Extract the [x, y] coordinate from the center of the cell holding the provided text.  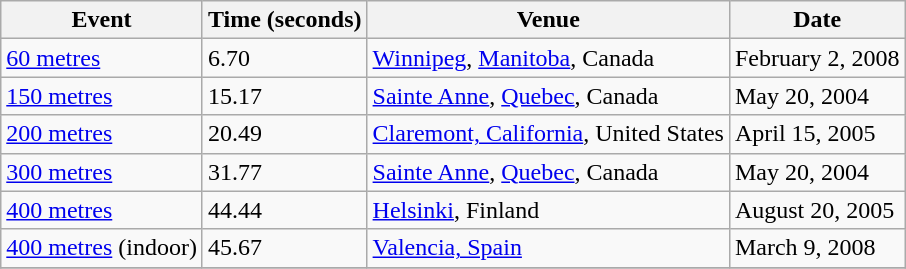
44.44 [284, 210]
April 15, 2005 [817, 134]
60 metres [102, 58]
Winnipeg, Manitoba, Canada [548, 58]
March 9, 2008 [817, 248]
Helsinki, Finland [548, 210]
400 metres (indoor) [102, 248]
Date [817, 20]
Valencia, Spain [548, 248]
300 metres [102, 172]
400 metres [102, 210]
August 20, 2005 [817, 210]
Event [102, 20]
6.70 [284, 58]
150 metres [102, 96]
Claremont, California, United States [548, 134]
Time (seconds) [284, 20]
200 metres [102, 134]
February 2, 2008 [817, 58]
20.49 [284, 134]
Venue [548, 20]
31.77 [284, 172]
15.17 [284, 96]
45.67 [284, 248]
